Locate the cell with the specified text and output its (X, Y) center coordinate. 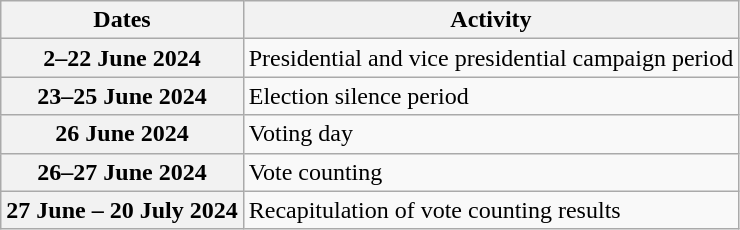
Presidential and vice presidential campaign period (491, 58)
Dates (122, 20)
26 June 2024 (122, 134)
Voting day (491, 134)
Vote counting (491, 172)
27 June – 20 July 2024 (122, 210)
23–25 June 2024 (122, 96)
Recapitulation of vote counting results (491, 210)
Election silence period (491, 96)
26–27 June 2024 (122, 172)
Activity (491, 20)
2–22 June 2024 (122, 58)
